Return the (x, y) coordinate for the center point of the cell that contains the specified text.  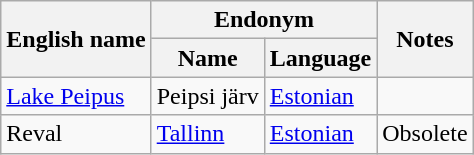
Reval (76, 134)
Notes (425, 39)
Tallinn (208, 134)
Language (320, 58)
Obsolete (425, 134)
Lake Peipus (76, 96)
Endonym (264, 20)
Peipsi järv (208, 96)
Name (208, 58)
English name (76, 39)
